Locate the cell with the specified text and output its [x, y] center coordinate. 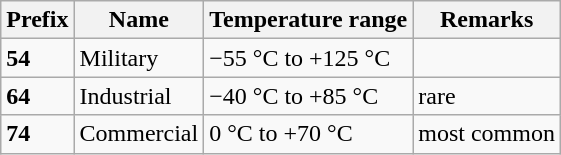
Industrial [139, 96]
Name [139, 20]
54 [38, 58]
0 °C to +70 °C [308, 134]
74 [38, 134]
Remarks [487, 20]
−40 °C to +85 °C [308, 96]
64 [38, 96]
rare [487, 96]
−55 °C to +125 °C [308, 58]
most common [487, 134]
Commercial [139, 134]
Prefix [38, 20]
Military [139, 58]
Temperature range [308, 20]
